Output the (X, Y) coordinate of the center of the cell containing the given text.  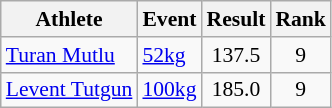
Rank (300, 19)
137.5 (236, 55)
100kg (169, 90)
52kg (169, 55)
Event (169, 19)
Athlete (70, 19)
Result (236, 19)
185.0 (236, 90)
Turan Mutlu (70, 55)
Levent Tutgun (70, 90)
